Return the (x, y) coordinate for the center point of the cell that contains the specified text.  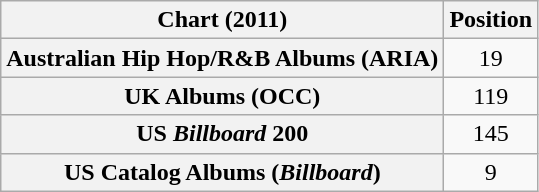
UK Albums (OCC) (222, 96)
119 (491, 96)
Chart (2011) (222, 20)
145 (491, 134)
Position (491, 20)
19 (491, 58)
US Billboard 200 (222, 134)
Australian Hip Hop/R&B Albums (ARIA) (222, 58)
US Catalog Albums (Billboard) (222, 172)
9 (491, 172)
